From the cell containing the given text, extract its center point as (X, Y) coordinate. 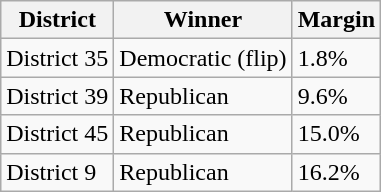
District 9 (58, 172)
Margin (336, 20)
16.2% (336, 172)
District 35 (58, 58)
1.8% (336, 58)
District (58, 20)
15.0% (336, 134)
Winner (203, 20)
District 39 (58, 96)
Democratic (flip) (203, 58)
District 45 (58, 134)
9.6% (336, 96)
